For the text-containing cell, return its midpoint in (x, y) coordinate format. 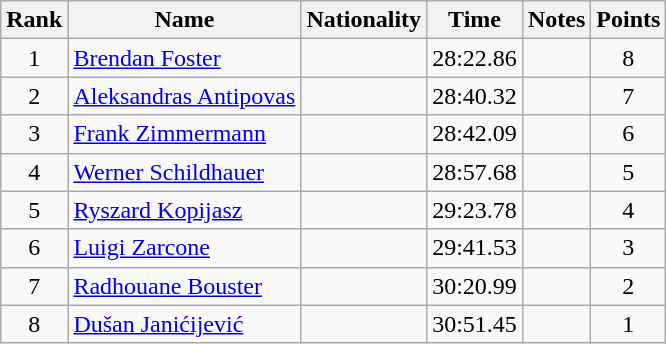
Name (184, 20)
Radhouane Bouster (184, 286)
30:51.45 (475, 324)
Ryszard Kopijasz (184, 210)
29:23.78 (475, 210)
Rank (34, 20)
Nationality (364, 20)
28:42.09 (475, 134)
30:20.99 (475, 286)
Brendan Foster (184, 58)
Aleksandras Antipovas (184, 96)
Time (475, 20)
Points (628, 20)
28:22.86 (475, 58)
29:41.53 (475, 248)
Werner Schildhauer (184, 172)
28:57.68 (475, 172)
28:40.32 (475, 96)
Luigi Zarcone (184, 248)
Notes (556, 20)
Frank Zimmermann (184, 134)
Dušan Janićijević (184, 324)
